Provide the (x, y) coordinate of the cell's center where the given text is located.  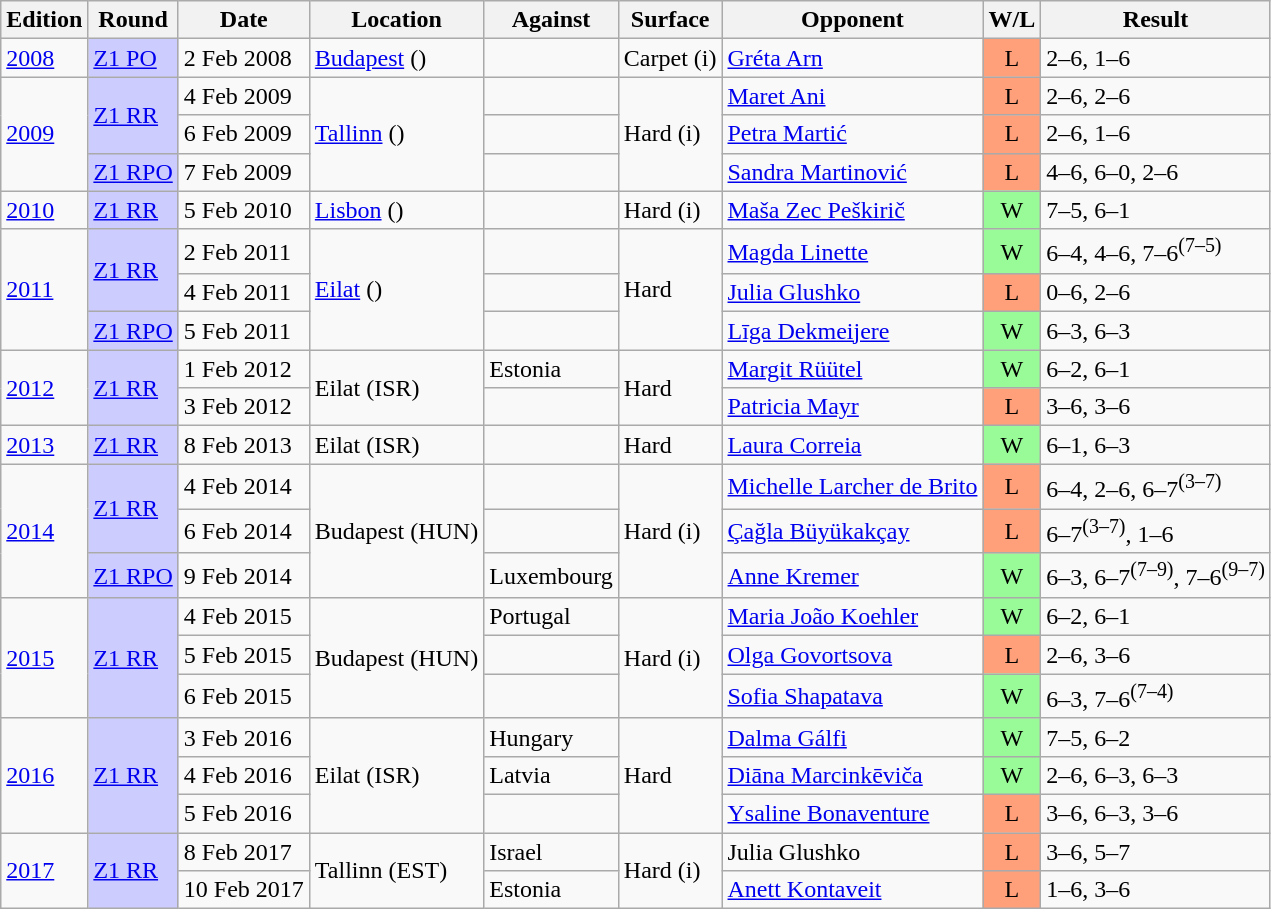
5 Feb 2016 (244, 813)
4 Feb 2014 (244, 486)
Maria João Koehler (852, 617)
Diāna Marcinkēviča (852, 775)
1–6, 3–6 (1156, 890)
10 Feb 2017 (244, 890)
4 Feb 2015 (244, 617)
W/L (1012, 20)
6 Feb 2015 (244, 696)
6–3, 6–7(7–9), 7–6(9–7) (1156, 576)
Z1 PO (133, 58)
Līga Dekmeijere (852, 331)
Olga Govortsova (852, 655)
0–6, 2–6 (1156, 293)
Result (1156, 20)
3 Feb 2016 (244, 737)
2016 (44, 775)
6–4, 2–6, 6–7(3–7) (1156, 486)
Lisbon () (396, 210)
2010 (44, 210)
Magda Linette (852, 252)
8 Feb 2013 (244, 445)
2 Feb 2008 (244, 58)
Portugal (552, 617)
6 Feb 2014 (244, 532)
Edition (44, 20)
7–5, 6–2 (1156, 737)
2013 (44, 445)
2011 (44, 290)
Ysaline Bonaventure (852, 813)
3 Feb 2012 (244, 407)
7 Feb 2009 (244, 172)
3–6, 5–7 (1156, 852)
2–6, 2–6 (1156, 96)
2009 (44, 134)
2 Feb 2011 (244, 252)
Luxembourg (552, 576)
Michelle Larcher de Brito (852, 486)
2012 (44, 388)
Tallinn () (396, 134)
3–6, 6–3, 3–6 (1156, 813)
Location (396, 20)
6–7(3–7), 1–6 (1156, 532)
1 Feb 2012 (244, 369)
Round (133, 20)
Petra Martić (852, 134)
6–3, 7–6(7–4) (1156, 696)
Anne Kremer (852, 576)
6–3, 6–3 (1156, 331)
Maša Zec Peškirič (852, 210)
2015 (44, 658)
Eilat () (396, 290)
Budapest () (396, 58)
Carpet (i) (670, 58)
4 Feb 2016 (244, 775)
Anett Kontaveit (852, 890)
6–1, 6–3 (1156, 445)
4 Feb 2011 (244, 293)
Gréta Arn (852, 58)
Margit Rüütel (852, 369)
Maret Ani (852, 96)
5 Feb 2015 (244, 655)
Sandra Martinović (852, 172)
8 Feb 2017 (244, 852)
9 Feb 2014 (244, 576)
2–6, 3–6 (1156, 655)
4 Feb 2009 (244, 96)
7–5, 6–1 (1156, 210)
2008 (44, 58)
Laura Correia (852, 445)
6–4, 4–6, 7–6(7–5) (1156, 252)
Israel (552, 852)
Dalma Gálfi (852, 737)
2014 (44, 531)
Latvia (552, 775)
Surface (670, 20)
Patricia Mayr (852, 407)
Against (552, 20)
2–6, 6–3, 6–3 (1156, 775)
Sofia Shapatava (852, 696)
2017 (44, 871)
Opponent (852, 20)
5 Feb 2011 (244, 331)
4–6, 6–0, 2–6 (1156, 172)
Date (244, 20)
Çağla Büyükakçay (852, 532)
5 Feb 2010 (244, 210)
Tallinn (EST) (396, 871)
6 Feb 2009 (244, 134)
3–6, 3–6 (1156, 407)
Hungary (552, 737)
